Pinpoint the cell where the given text exists, returning its [X, Y] midpoint coordinate. 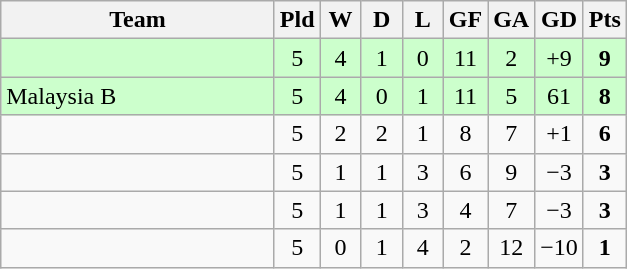
12 [512, 248]
W [340, 20]
61 [560, 96]
D [382, 20]
Team [138, 20]
Pld [297, 20]
−10 [560, 248]
+1 [560, 134]
L [422, 20]
GD [560, 20]
GF [465, 20]
Pts [604, 20]
GA [512, 20]
+9 [560, 58]
Malaysia B [138, 96]
